Identify which cell holds the provided text, then report its [X, Y] central coordinate. 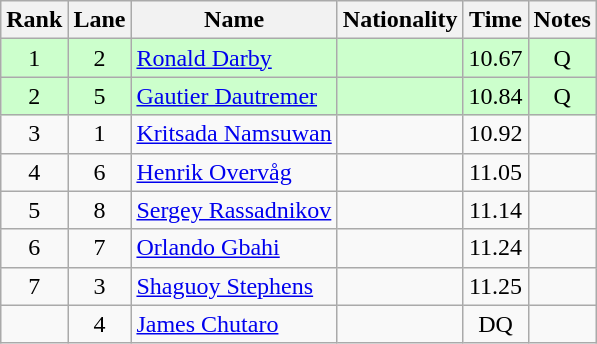
8 [100, 210]
11.05 [496, 172]
James Chutaro [234, 324]
Ronald Darby [234, 58]
Name [234, 20]
Sergey Rassadnikov [234, 210]
Lane [100, 20]
Henrik Overvåg [234, 172]
11.24 [496, 248]
Orlando Gbahi [234, 248]
10.92 [496, 134]
DQ [496, 324]
Gautier Dautremer [234, 96]
Rank [34, 20]
10.67 [496, 58]
10.84 [496, 96]
11.25 [496, 286]
11.14 [496, 210]
Shaguoy Stephens [234, 286]
Kritsada Namsuwan [234, 134]
Notes [562, 20]
Time [496, 20]
Nationality [400, 20]
